Scan for the cell matching the given text and deliver its [x, y] coordinate at center. 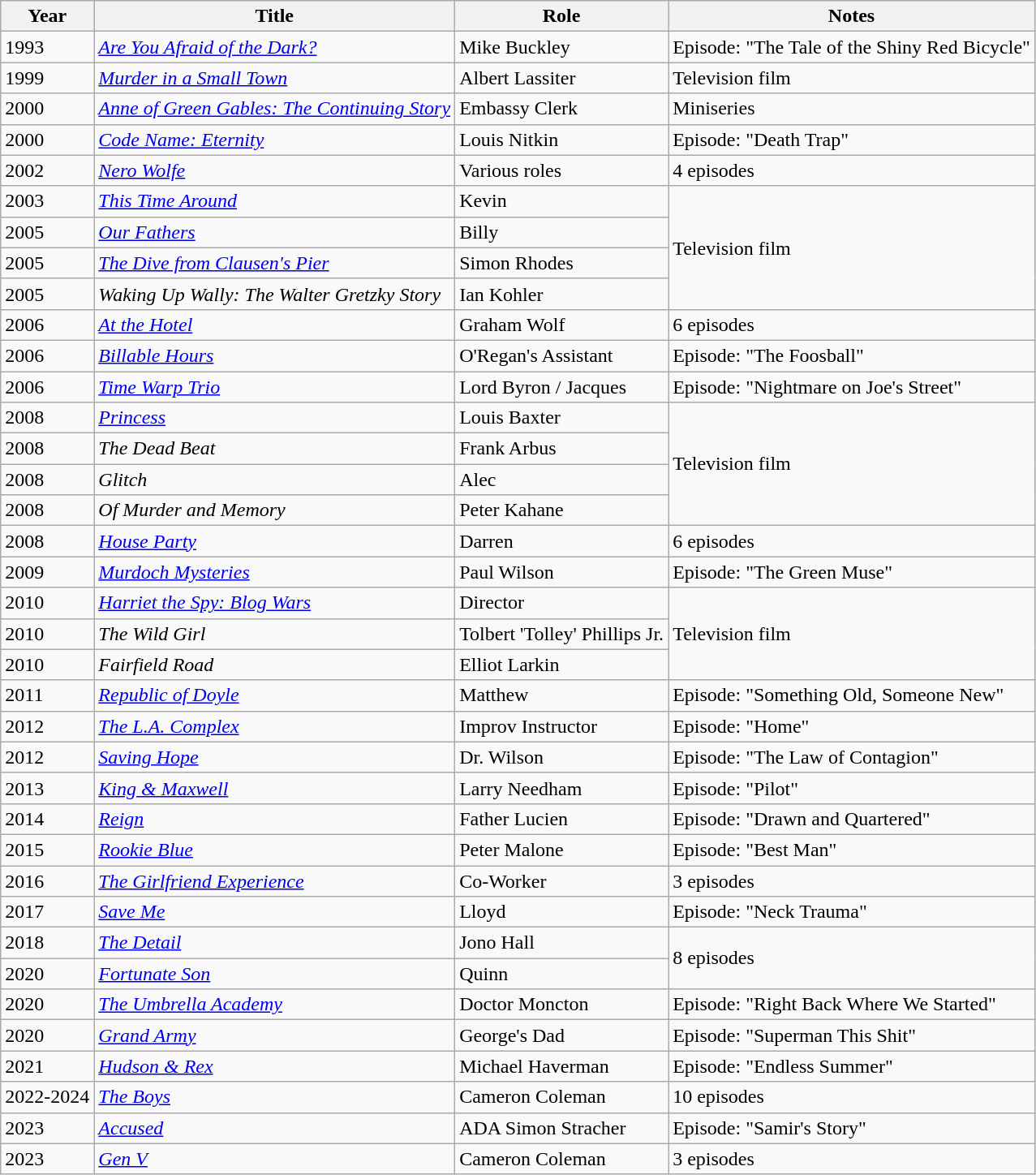
Rookie Blue [274, 850]
Murdoch Mysteries [274, 572]
Year [47, 16]
Fairfield Road [274, 665]
The Wild Girl [274, 634]
The Umbrella Academy [274, 1005]
Save Me [274, 912]
Improv Instructor [561, 726]
Peter Kahane [561, 510]
George's Dad [561, 1035]
2009 [47, 572]
2016 [47, 880]
Episode: "Home" [852, 726]
2011 [47, 695]
Harriet the Spy: Blog Wars [274, 603]
8 episodes [852, 958]
Michael Haverman [561, 1066]
2017 [47, 912]
Miniseries [852, 109]
Paul Wilson [561, 572]
Frank Arbus [561, 449]
Quinn [561, 974]
Episode: "Neck Trauma" [852, 912]
Hudson & Rex [274, 1066]
The Detail [274, 943]
Episode: "Right Back Where We Started" [852, 1005]
Louis Nitkin [561, 140]
This Time Around [274, 201]
Republic of Doyle [274, 695]
Graham Wolf [561, 325]
The Dive from Clausen's Pier [274, 263]
King & Maxwell [274, 788]
Darren [561, 541]
Episode: "Superman This Shit" [852, 1035]
2022-2024 [47, 1097]
Doctor Moncton [561, 1005]
Billy [561, 232]
Lloyd [561, 912]
Peter Malone [561, 850]
Episode: "Endless Summer" [852, 1066]
Mike Buckley [561, 47]
Waking Up Wally: The Walter Gretzky Story [274, 294]
Notes [852, 16]
Episode: "The Law of Contagion" [852, 757]
The L.A. Complex [274, 726]
Are You Afraid of the Dark? [274, 47]
Billable Hours [274, 355]
2015 [47, 850]
Episode: "The Tale of the Shiny Red Bicycle" [852, 47]
Code Name: Eternity [274, 140]
Various roles [561, 170]
Princess [274, 418]
The Girlfriend Experience [274, 880]
Father Lucien [561, 819]
2013 [47, 788]
Episode: "Best Man" [852, 850]
Saving Hope [274, 757]
1999 [47, 78]
Co-Worker [561, 880]
ADA Simon Stracher [561, 1128]
2014 [47, 819]
The Boys [274, 1097]
Reign [274, 819]
4 episodes [852, 170]
Episode: "Pilot" [852, 788]
Murder in a Small Town [274, 78]
Episode: "Samir's Story" [852, 1128]
Grand Army [274, 1035]
2002 [47, 170]
Our Fathers [274, 232]
Simon Rhodes [561, 263]
Time Warp Trio [274, 387]
Episode: "Nightmare on Joe's Street" [852, 387]
Episode: "Death Trap" [852, 140]
2018 [47, 943]
Episode: "The Foosball" [852, 355]
Louis Baxter [561, 418]
Albert Lassiter [561, 78]
Elliot Larkin [561, 665]
2021 [47, 1066]
Role [561, 16]
Director [561, 603]
Accused [274, 1128]
10 episodes [852, 1097]
Larry Needham [561, 788]
Alec [561, 480]
Glitch [274, 480]
Of Murder and Memory [274, 510]
Jono Hall [561, 943]
Lord Byron / Jacques [561, 387]
Title [274, 16]
Ian Kohler [561, 294]
Embassy Clerk [561, 109]
The Dead Beat [274, 449]
Gen V [274, 1159]
Tolbert 'Tolley' Phillips Jr. [561, 634]
Matthew [561, 695]
O'Regan's Assistant [561, 355]
At the Hotel [274, 325]
1993 [47, 47]
Episode: "Something Old, Someone New" [852, 695]
Kevin [561, 201]
Fortunate Son [274, 974]
2003 [47, 201]
Nero Wolfe [274, 170]
Anne of Green Gables: The Continuing Story [274, 109]
Episode: "Drawn and Quartered" [852, 819]
Episode: "The Green Muse" [852, 572]
House Party [274, 541]
Dr. Wilson [561, 757]
